Search for the cell housing the specified text and yield its (x, y) center coordinate. 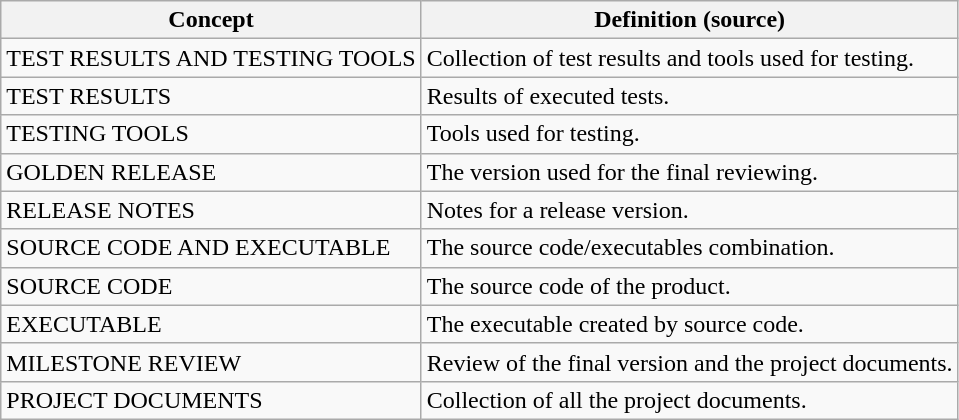
PROJECT DOCUMENTS (211, 400)
Collection of test results and tools used for testing. (690, 58)
Tools used for testing. (690, 134)
Review of the final version and the project documents. (690, 362)
TEST RESULTS AND TESTING TOOLS (211, 58)
Definition (source) (690, 20)
SOURCE CODE AND EXECUTABLE (211, 248)
GOLDEN RELEASE (211, 172)
RELEASE NOTES (211, 210)
Concept (211, 20)
EXECUTABLE (211, 324)
MILESTONE REVIEW (211, 362)
The source code/executables combination. (690, 248)
Collection of all the project documents. (690, 400)
SOURCE CODE (211, 286)
The source code of the product. (690, 286)
The version used for the final reviewing. (690, 172)
TESTING TOOLS (211, 134)
Notes for a release version. (690, 210)
The executable created by source code. (690, 324)
TEST RESULTS (211, 96)
Results of executed tests. (690, 96)
